Return (X, Y) of the center of cell containing provided text 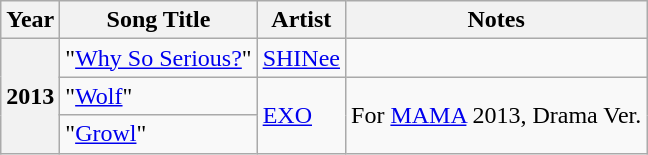
Song Title (158, 20)
"Growl" (158, 134)
EXO (301, 115)
Artist (301, 20)
For MAMA 2013, Drama Ver. (496, 115)
"Why So Serious?" (158, 58)
Notes (496, 20)
SHINee (301, 58)
2013 (30, 96)
"Wolf" (158, 96)
Year (30, 20)
